Scan for the cell matching the given text and deliver its (X, Y) coordinate at center. 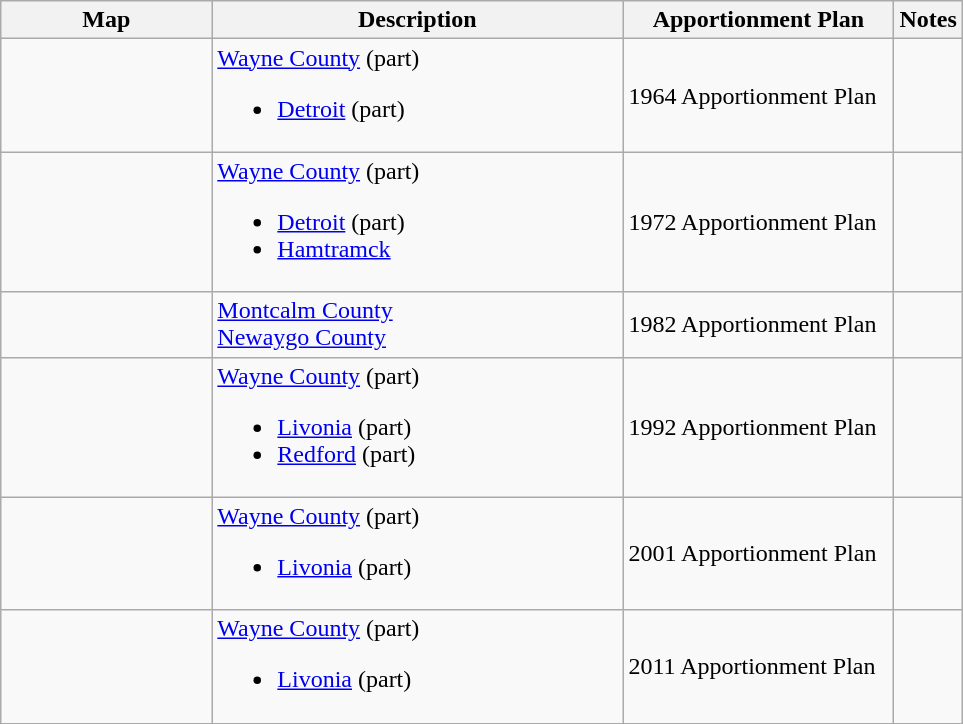
Description (418, 20)
Notes (928, 20)
Wayne County (part)Livonia (part)Redford (part) (418, 427)
2001 Apportionment Plan (758, 554)
Wayne County (part)Detroit (part)Hamtramck (418, 222)
1992 Apportionment Plan (758, 427)
1982 Apportionment Plan (758, 324)
Wayne County (part)Detroit (part) (418, 96)
Montcalm CountyNewaygo County (418, 324)
Map (106, 20)
1964 Apportionment Plan (758, 96)
1972 Apportionment Plan (758, 222)
2011 Apportionment Plan (758, 666)
Apportionment Plan (758, 20)
